Identify which cell holds the provided text, then report its [x, y] central coordinate. 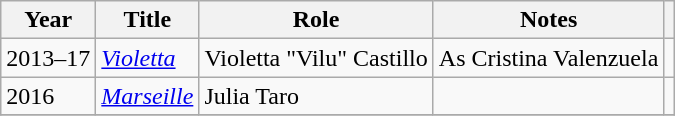
As Cristina Valenzuela [548, 58]
Notes [548, 20]
2016 [48, 96]
Violetta "Vilu" Castillo [316, 58]
Title [148, 20]
Violetta [148, 58]
Julia Taro [316, 96]
Year [48, 20]
Marseille [148, 96]
2013–17 [48, 58]
Role [316, 20]
